Detect which cell encompasses the target text, then output its [x, y] center coordinate. 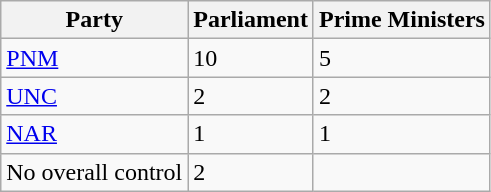
Prime Ministers [402, 20]
5 [402, 58]
NAR [94, 134]
Party [94, 20]
Parliament [251, 20]
PNM [94, 58]
No overall control [94, 172]
UNC [94, 96]
10 [251, 58]
